From the cell containing the given text, extract its center point as [x, y] coordinate. 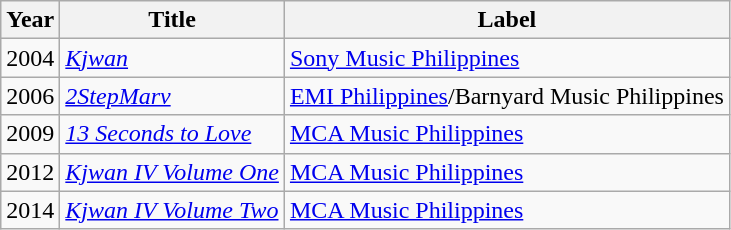
2014 [30, 210]
2004 [30, 58]
Title [172, 20]
Label [506, 20]
Kjwan [172, 58]
Sony Music Philippines [506, 58]
EMI Philippines/Barnyard Music Philippines [506, 96]
Kjwan IV Volume One [172, 172]
13 Seconds to Love [172, 134]
2006 [30, 96]
2012 [30, 172]
2009 [30, 134]
Year [30, 20]
Kjwan IV Volume Two [172, 210]
2StepMarv [172, 96]
